Detect which cell encompasses the target text, then output its (x, y) center coordinate. 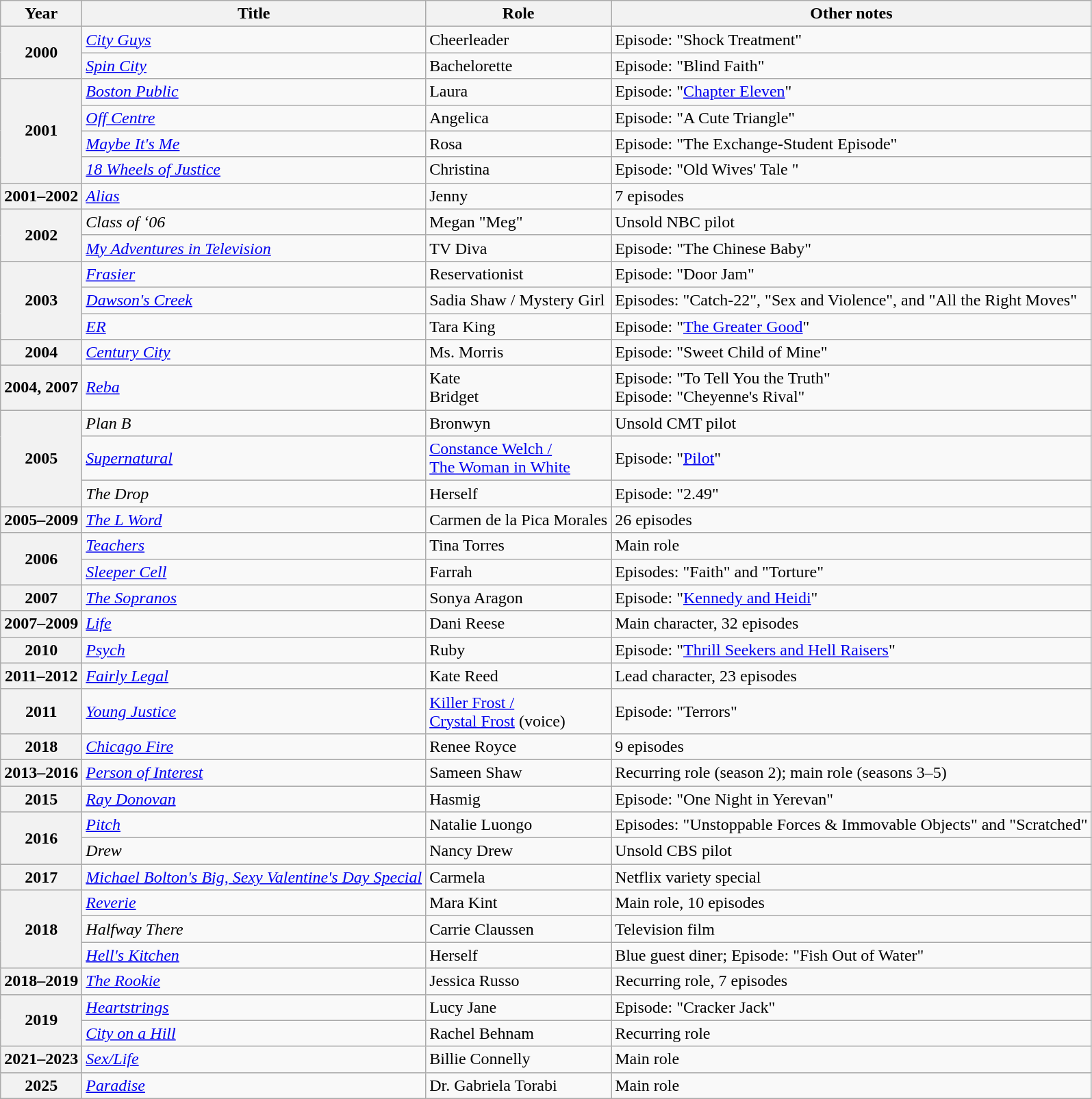
Killer Frost /Crystal Frost (voice) (519, 711)
Bachelorette (519, 66)
Recurring role (season 2); main role (seasons 3–5) (852, 772)
2004, 2007 (41, 388)
Main role, 10 episodes (852, 903)
Kate Reed (519, 676)
Laura (519, 92)
Natalie Luongo (519, 825)
Century City (254, 353)
Sameen Shaw (519, 772)
Episode: "Chapter Eleven" (852, 92)
Nancy Drew (519, 851)
Chicago Fire (254, 746)
2021–2023 (41, 1059)
Sex/Life (254, 1059)
Dr. Gabriela Torabi (519, 1085)
2005 (41, 459)
2000 (41, 53)
TV Diva (519, 248)
Sonya Aragon (519, 598)
Teachers (254, 546)
Jenny (519, 196)
2013–2016 (41, 772)
7 episodes (852, 196)
Episode: "Old Wives' Tale " (852, 170)
Episode: "Terrors" (852, 711)
2011–2012 (41, 676)
Episodes: "Faith" and "Torture" (852, 572)
Paradise (254, 1085)
Reservationist (519, 274)
2001 (41, 131)
Episode: "Door Jam" (852, 274)
Episode: "Pilot" (852, 459)
Episode: "The Chinese Baby" (852, 248)
Episode: "A Cute Triangle" (852, 118)
2003 (41, 300)
Other notes (852, 14)
Unsold CBS pilot (852, 851)
Pitch (254, 825)
Angelica (519, 118)
KateBridget (519, 388)
Alias (254, 196)
2001–2002 (41, 196)
City Guys (254, 40)
2019 (41, 1020)
2006 (41, 559)
Episode: "Blind Faith" (852, 66)
Role (519, 14)
Jessica Russo (519, 981)
2010 (41, 650)
Farrah (519, 572)
2002 (41, 235)
2004 (41, 353)
Michael Bolton's Big, Sexy Valentine's Day Special (254, 877)
2017 (41, 877)
Drew (254, 851)
2007–2009 (41, 624)
Main character, 32 episodes (852, 624)
Episode: "2.49" (852, 494)
Title (254, 14)
2015 (41, 799)
Frasier (254, 274)
26 episodes (852, 520)
Unsold CMT pilot (852, 423)
Episode: "The Greater Good" (852, 327)
Reba (254, 388)
ER (254, 327)
Recurring role, 7 episodes (852, 981)
Bronwyn (519, 423)
2018–2019 (41, 981)
Episode: "Thrill Seekers and Hell Raisers" (852, 650)
Class of ‘06 (254, 222)
My Adventures in Television (254, 248)
Psych (254, 650)
Maybe It's Me (254, 144)
Carmela (519, 877)
Mara Kint (519, 903)
Television film (852, 929)
Sadia Shaw / Mystery Girl (519, 300)
Halfway There (254, 929)
Hasmig (519, 799)
The Drop (254, 494)
Year (41, 14)
Carmen de la Pica Morales (519, 520)
Boston Public (254, 92)
Constance Welch /The Woman in White (519, 459)
Reverie (254, 903)
2011 (41, 711)
Off Centre (254, 118)
Person of Interest (254, 772)
City on a Hill (254, 1033)
Episode: "The Exchange-Student Episode" (852, 144)
Tara King (519, 327)
The L Word (254, 520)
Renee Royce (519, 746)
Episodes: "Unstoppable Forces & Immovable Objects" and "Scratched" (852, 825)
Episode: "To Tell You the Truth"Episode: "Cheyenne's Rival" (852, 388)
2005–2009 (41, 520)
2025 (41, 1085)
Fairly Legal (254, 676)
18 Wheels of Justice (254, 170)
Episode: "Kennedy and Heidi" (852, 598)
Ray Donovan (254, 799)
Megan "Meg" (519, 222)
Dawson's Creek (254, 300)
Episode: "One Night in Yerevan" (852, 799)
Cheerleader (519, 40)
Heartstrings (254, 1007)
Plan B (254, 423)
Sleeper Cell (254, 572)
Netflix variety special (852, 877)
Recurring role (852, 1033)
Carrie Claussen (519, 929)
The Sopranos (254, 598)
Ms. Morris (519, 353)
Billie Connelly (519, 1059)
Episode: "Sweet Child of Mine" (852, 353)
Hell's Kitchen (254, 955)
Supernatural (254, 459)
Lucy Jane (519, 1007)
Tina Torres (519, 546)
Christina (519, 170)
2016 (41, 838)
Episode: "Cracker Jack" (852, 1007)
Dani Reese (519, 624)
Rachel Behnam (519, 1033)
Rosa (519, 144)
Episode: "Shock Treatment" (852, 40)
Blue guest diner; Episode: "Fish Out of Water" (852, 955)
Lead character, 23 episodes (852, 676)
Episodes: "Catch-22", "Sex and Violence", and "All the Right Moves" (852, 300)
9 episodes (852, 746)
Unsold NBC pilot (852, 222)
Spin City (254, 66)
Life (254, 624)
The Rookie (254, 981)
2007 (41, 598)
Ruby (519, 650)
Young Justice (254, 711)
